Locate the cell with the specified text and output its [x, y] center coordinate. 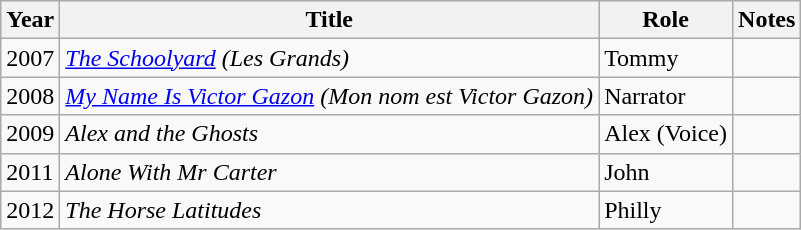
2009 [30, 134]
The Schoolyard (Les Grands) [330, 58]
The Horse Latitudes [330, 210]
Notes [767, 20]
Philly [666, 210]
Alone With Mr Carter [330, 172]
My Name Is Victor Gazon (Mon nom est Victor Gazon) [330, 96]
Role [666, 20]
John [666, 172]
2008 [30, 96]
2007 [30, 58]
Title [330, 20]
2012 [30, 210]
Tommy [666, 58]
2011 [30, 172]
Year [30, 20]
Alex (Voice) [666, 134]
Narrator [666, 96]
Alex and the Ghosts [330, 134]
